Identify which cell holds the provided text, then report its [X, Y] central coordinate. 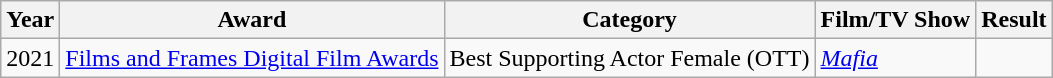
Award [252, 20]
Year [30, 20]
Result [1014, 20]
Film/TV Show [896, 20]
Category [630, 20]
2021 [30, 58]
Mafia [896, 58]
Films and Frames Digital Film Awards [252, 58]
Best Supporting Actor Female (OTT) [630, 58]
